Scan for the cell matching the given text and deliver its [X, Y] coordinate at center. 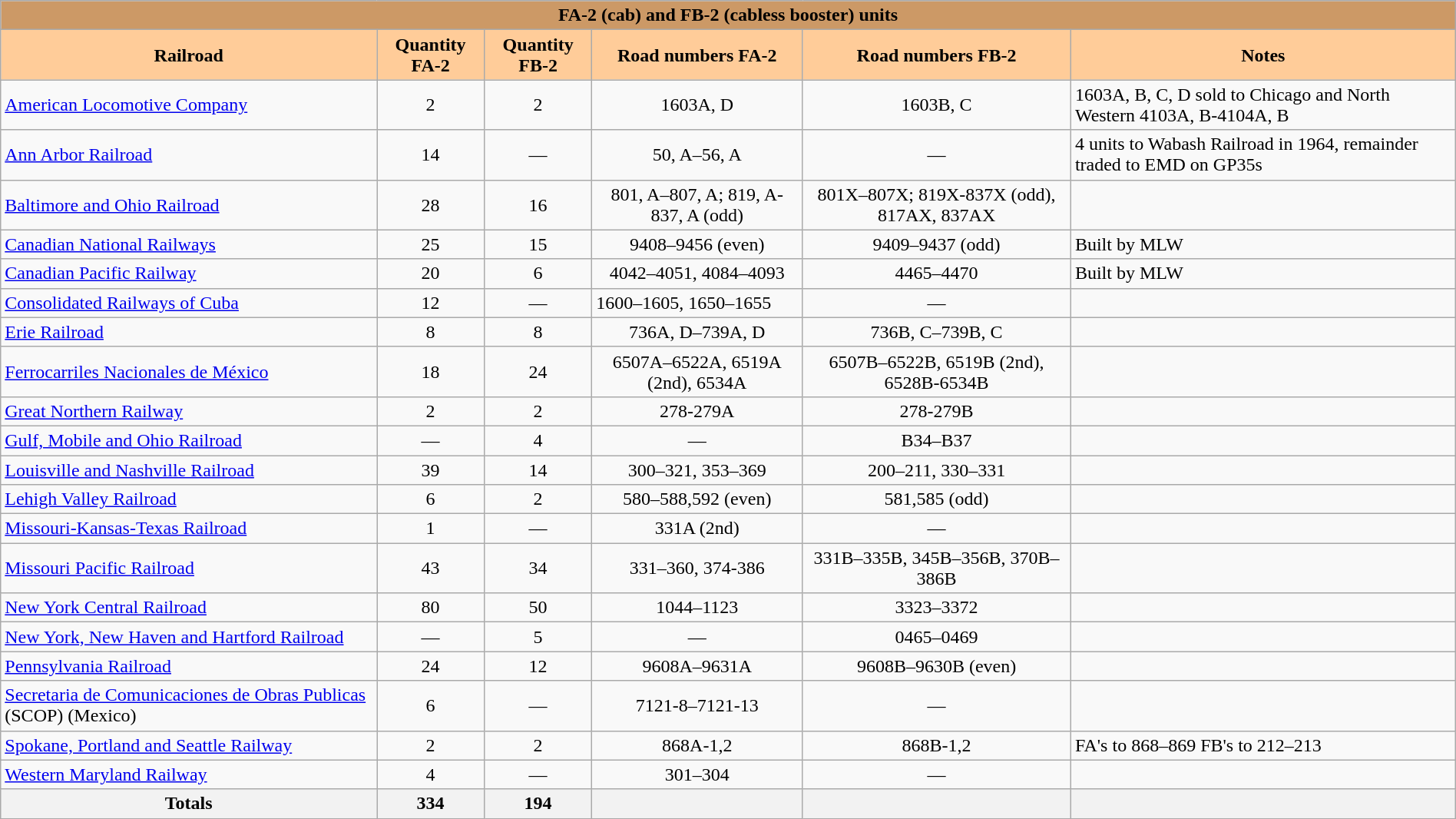
801X–807X; 819X-837X (odd), 817AX, 837AX [937, 204]
7121-8–7121-13 [697, 705]
80 [431, 608]
868B-1,2 [937, 745]
15 [538, 244]
0465–0469 [937, 637]
301–304 [697, 774]
Quantity FB-2 [538, 55]
9409–9437 (odd) [937, 244]
34 [538, 569]
1600–1605, 1650–1655 [697, 303]
39 [431, 469]
25 [431, 244]
334 [431, 804]
278-279B [937, 411]
200–211, 330–331 [937, 469]
Consolidated Railways of Cuba [189, 303]
20 [431, 274]
Totals [189, 804]
Notes [1262, 55]
Canadian National Railways [189, 244]
1044–1123 [697, 608]
50, A–56, A [697, 155]
Railroad [189, 55]
Road numbers FA-2 [697, 55]
9408–9456 (even) [697, 244]
580–588,592 (even) [697, 499]
1 [431, 529]
B34–B37 [937, 440]
3323–3372 [937, 608]
Lehigh Valley Railroad [189, 499]
Gulf, Mobile and Ohio Railroad [189, 440]
4465–4470 [937, 274]
331A (2nd) [697, 529]
Erie Railroad [189, 332]
Missouri Pacific Railroad [189, 569]
43 [431, 569]
Louisville and Nashville Railroad [189, 469]
Great Northern Railway [189, 411]
Ferrocarriles Nacionales de México [189, 372]
FA's to 868–869 FB's to 212–213 [1262, 745]
801, A–807, A; 819, A- 837, A (odd) [697, 204]
6507A–6522A, 6519A (2nd), 6534A [697, 372]
581,585 (odd) [937, 499]
FA-2 (cab) and FB-2 (cabless booster) units [728, 15]
5 [538, 637]
Canadian Pacific Railway [189, 274]
331–360, 374-386 [697, 569]
868A-1,2 [697, 745]
Secretaria de Comunicaciones de Obras Publicas (SCOP) (Mexico) [189, 705]
Ann Arbor Railroad [189, 155]
9608B–9630B (even) [937, 666]
736B, C–739B, C [937, 332]
50 [538, 608]
194 [538, 804]
American Locomotive Company [189, 104]
9608A–9631A [697, 666]
Quantity FA-2 [431, 55]
16 [538, 204]
28 [431, 204]
6507B–6522B, 6519B (2nd), 6528B-6534B [937, 372]
New York, New Haven and Hartford Railroad [189, 637]
4 units to Wabash Railroad in 1964, remainder traded to EMD on GP35s [1262, 155]
331B–335B, 345B–356B, 370B–386B [937, 569]
1603A, D [697, 104]
736A, D–739A, D [697, 332]
18 [431, 372]
4042–4051, 4084–4093 [697, 274]
Spokane, Portland and Seattle Railway [189, 745]
New York Central Railroad [189, 608]
Road numbers FB-2 [937, 55]
Pennsylvania Railroad [189, 666]
Baltimore and Ohio Railroad [189, 204]
1603A, B, C, D sold to Chicago and North Western 4103A, B-4104A, B [1262, 104]
278-279A [697, 411]
1603B, C [937, 104]
Missouri-Kansas-Texas Railroad [189, 529]
300–321, 353–369 [697, 469]
Western Maryland Railway [189, 774]
